Pinpoint the cell where the given text exists, returning its (X, Y) midpoint coordinate. 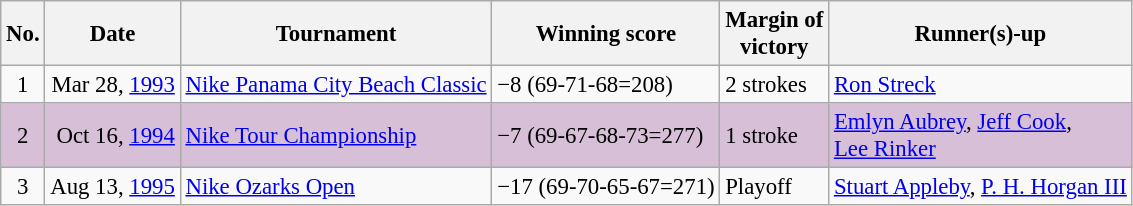
Runner(s)-up (981, 34)
1 stroke (774, 136)
No. (23, 34)
Oct 16, 1994 (112, 136)
Playoff (774, 187)
3 (23, 187)
2 strokes (774, 85)
−8 (69-71-68=208) (606, 85)
Date (112, 34)
1 (23, 85)
Ron Streck (981, 85)
Emlyn Aubrey, Jeff Cook, Lee Rinker (981, 136)
Nike Ozarks Open (336, 187)
Nike Panama City Beach Classic (336, 85)
Winning score (606, 34)
−17 (69-70-65-67=271) (606, 187)
Tournament (336, 34)
Nike Tour Championship (336, 136)
Aug 13, 1995 (112, 187)
Stuart Appleby, P. H. Horgan III (981, 187)
−7 (69-67-68-73=277) (606, 136)
2 (23, 136)
Mar 28, 1993 (112, 85)
Margin ofvictory (774, 34)
